Search for the cell housing the specified text and yield its (x, y) center coordinate. 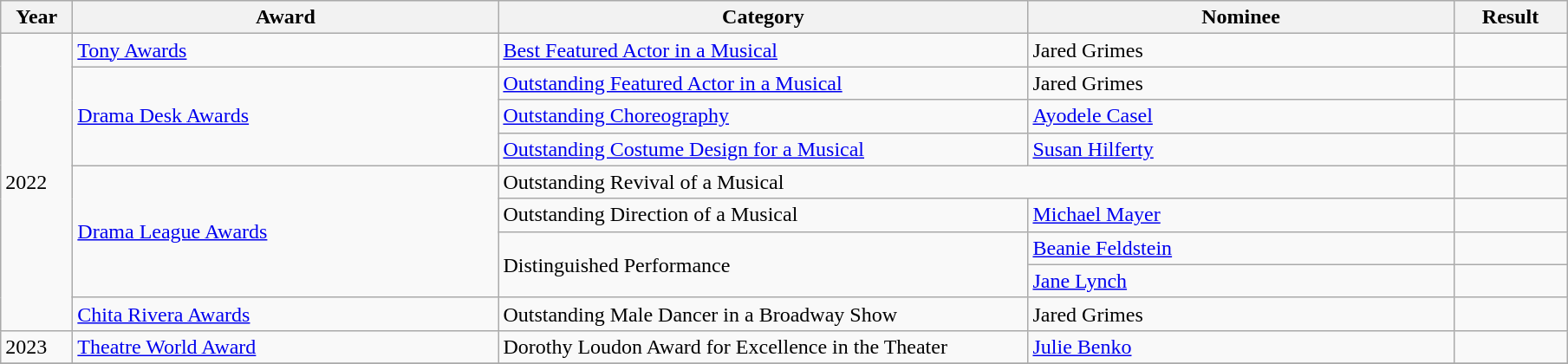
2022 (36, 182)
Outstanding Costume Design for a Musical (763, 149)
Outstanding Featured Actor in a Musical (763, 83)
Tony Awards (286, 50)
Dorothy Loudon Award for Excellence in the Theater (763, 347)
Result (1510, 17)
Drama Desk Awards (286, 116)
Nominee (1241, 17)
Year (36, 17)
Michael Mayer (1241, 215)
Category (763, 17)
Award (286, 17)
Outstanding Direction of a Musical (763, 215)
Theatre World Award (286, 347)
2023 (36, 347)
Jane Lynch (1241, 281)
Susan Hilferty (1241, 149)
Outstanding Choreography (763, 116)
Drama League Awards (286, 231)
Julie Benko (1241, 347)
Chita Rivera Awards (286, 314)
Ayodele Casel (1241, 116)
Distinguished Performance (763, 264)
Best Featured Actor in a Musical (763, 50)
Beanie Feldstein (1241, 248)
Outstanding Male Dancer in a Broadway Show (763, 314)
Outstanding Revival of a Musical (976, 182)
